Locate the cell with the specified text and output its (X, Y) center coordinate. 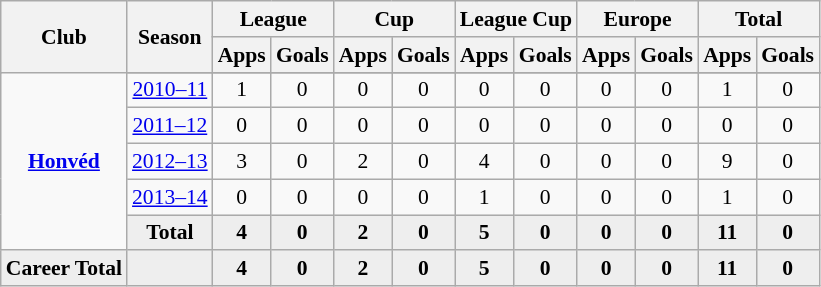
League Cup (516, 19)
2013–14 (170, 197)
Season (170, 36)
Club (64, 36)
2010–11 (170, 90)
Career Total (64, 269)
League (274, 19)
Europe (638, 19)
Honvéd (64, 161)
9 (727, 162)
2011–12 (170, 126)
2012–13 (170, 162)
Cup (394, 19)
3 (242, 162)
